Capture the cell that displays the provided text and extract its [X, Y] central coordinate. 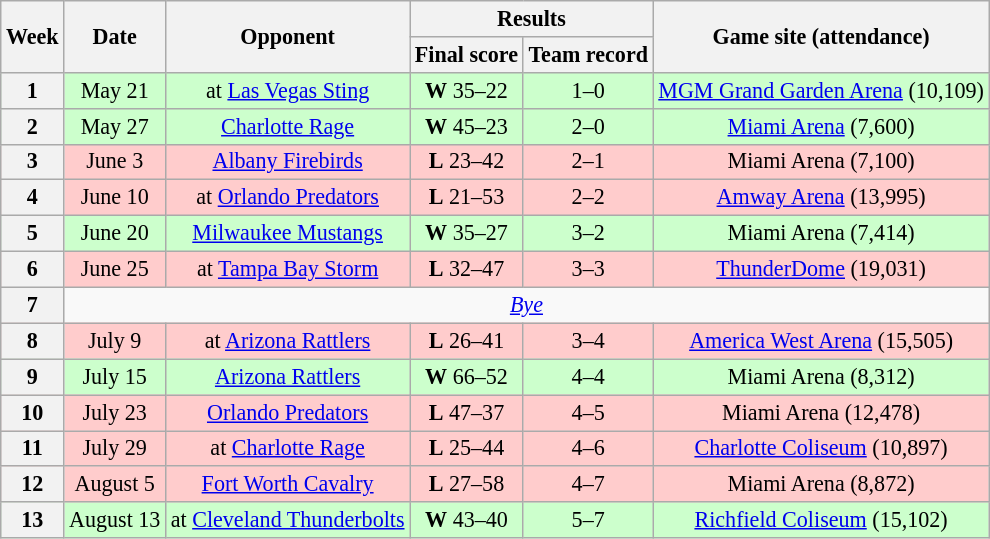
L 27–58 [467, 484]
Charlotte Coliseum (10,897) [821, 448]
L 32–47 [467, 269]
June 3 [115, 162]
L 21–53 [467, 198]
4 [32, 198]
10 [32, 412]
America West Arena (15,505) [821, 341]
9 [32, 377]
W 45–23 [467, 126]
2–2 [588, 198]
Miami Arena (8,312) [821, 377]
at Tampa Bay Storm [288, 269]
Team record [588, 54]
May 27 [115, 126]
July 9 [115, 341]
at Arizona Rattlers [288, 341]
1–0 [588, 90]
Miami Arena (12,478) [821, 412]
Miami Arena (7,100) [821, 162]
Opponent [288, 36]
Richfield Coliseum (15,102) [821, 520]
June 10 [115, 198]
4–5 [588, 412]
4–7 [588, 484]
13 [32, 520]
11 [32, 448]
June 20 [115, 233]
Fort Worth Cavalry [288, 484]
1 [32, 90]
August 13 [115, 520]
5 [32, 233]
MGM Grand Garden Arena (10,109) [821, 90]
L 23–42 [467, 162]
Results [532, 18]
Miami Arena (7,600) [821, 126]
L 47–37 [467, 412]
3–2 [588, 233]
Albany Firebirds [288, 162]
3 [32, 162]
4–4 [588, 377]
Date [115, 36]
May 21 [115, 90]
4–6 [588, 448]
5–7 [588, 520]
at Charlotte Rage [288, 448]
Arizona Rattlers [288, 377]
ThunderDome (19,031) [821, 269]
July 23 [115, 412]
Milwaukee Mustangs [288, 233]
Game site (attendance) [821, 36]
L 26–41 [467, 341]
August 5 [115, 484]
at Las Vegas Sting [288, 90]
at Orlando Predators [288, 198]
June 25 [115, 269]
Bye [526, 305]
Miami Arena (8,872) [821, 484]
W 35–27 [467, 233]
Miami Arena (7,414) [821, 233]
3–4 [588, 341]
at Cleveland Thunderbolts [288, 520]
July 29 [115, 448]
2–0 [588, 126]
Final score [467, 54]
W 66–52 [467, 377]
W 35–22 [467, 90]
Charlotte Rage [288, 126]
W 43–40 [467, 520]
8 [32, 341]
L 25–44 [467, 448]
7 [32, 305]
6 [32, 269]
3–3 [588, 269]
12 [32, 484]
2 [32, 126]
Week [32, 36]
2–1 [588, 162]
Orlando Predators [288, 412]
July 15 [115, 377]
Amway Arena (13,995) [821, 198]
